Capture the cell that displays the provided text and extract its (x, y) central coordinate. 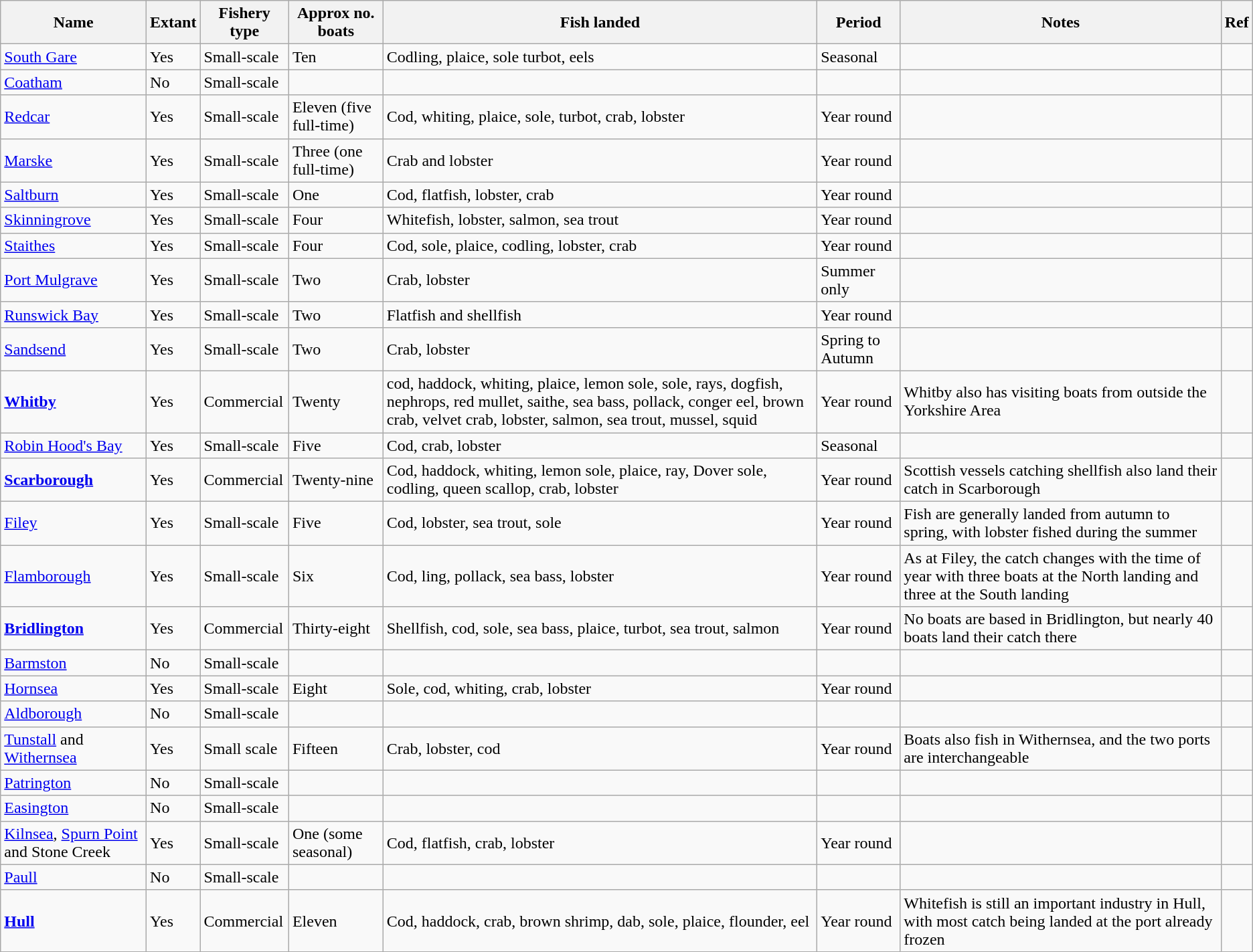
Fish landed (600, 23)
Sandsend (74, 349)
Name (74, 23)
Flatfish and shellfish (600, 314)
Cod, crab, lobster (600, 445)
South Gare (74, 57)
One (336, 195)
Patrington (74, 783)
Staithes (74, 246)
Cod, lobster, sea trout, sole (600, 523)
Notes (1060, 23)
Whitefish is still an important industry in Hull, with most catch being landed at the port already frozen (1060, 921)
Flamborough (74, 576)
Runswick Bay (74, 314)
Hull (74, 921)
Extant (173, 23)
Port Mulgrave (74, 280)
Thirty-eight (336, 629)
Easington (74, 808)
Shellfish, cod, sole, sea bass, plaice, turbot, sea trout, salmon (600, 629)
Skinningrove (74, 220)
Aldborough (74, 714)
Tunstall and Withernsea (74, 748)
Cod, haddock, whiting, lemon sole, plaice, ray, Dover sole, codling, queen scallop, crab, lobster (600, 480)
Codling, plaice, sole turbot, eels (600, 57)
Eleven (336, 921)
Coatham (74, 82)
Whitefish, lobster, salmon, sea trout (600, 220)
Ten (336, 57)
Filey (74, 523)
Marske (74, 161)
Boats also fish in Withernsea, and the two ports are interchangeable (1060, 748)
Barmston (74, 663)
Eight (336, 688)
Eleven (five full-time) (336, 116)
Approx no. boats (336, 23)
Six (336, 576)
Whitby also has visiting boats from outside the Yorkshire Area (1060, 401)
Scottish vessels catching shellfish also land their catch in Scarborough (1060, 480)
Cod, whiting, plaice, sole, turbot, crab, lobster (600, 116)
Twenty-nine (336, 480)
Period (859, 23)
Crab, lobster, cod (600, 748)
Hornsea (74, 688)
No boats are based in Bridlington, but nearly 40 boats land their catch there (1060, 629)
Cod, sole, plaice, codling, lobster, crab (600, 246)
Kilnsea, Spurn Point and Stone Creek (74, 843)
Redcar (74, 116)
Whitby (74, 401)
Robin Hood's Bay (74, 445)
Paull (74, 877)
Three (one full-time) (336, 161)
Ref (1237, 23)
Cod, flatfish, lobster, crab (600, 195)
As at Filey, the catch changes with the time of year with three boats at the North landing and three at the South landing (1060, 576)
Fifteen (336, 748)
Bridlington (74, 629)
Saltburn (74, 195)
Scarborough (74, 480)
Small scale (244, 748)
Spring to Autumn (859, 349)
Fishery type (244, 23)
Cod, ling, pollack, sea bass, lobster (600, 576)
Crab and lobster (600, 161)
One (some seasonal) (336, 843)
Fish are generally landed from autumn to spring, with lobster fished during the summer (1060, 523)
Summer only (859, 280)
Cod, flatfish, crab, lobster (600, 843)
Twenty (336, 401)
Sole, cod, whiting, crab, lobster (600, 688)
Cod, haddock, crab, brown shrimp, dab, sole, plaice, flounder, eel (600, 921)
